Determine the (X, Y) coordinate at the center of the cell enclosing the given text.  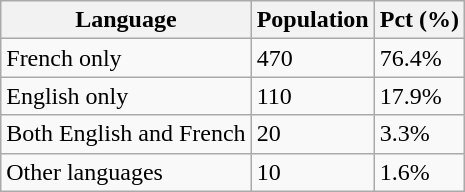
French only (126, 58)
Pct (%) (419, 20)
Other languages (126, 172)
Language (126, 20)
76.4% (419, 58)
3.3% (419, 134)
470 (312, 58)
17.9% (419, 96)
10 (312, 172)
110 (312, 96)
English only (126, 96)
Population (312, 20)
Both English and French (126, 134)
1.6% (419, 172)
20 (312, 134)
